Return (X, Y) of the center of cell containing provided text 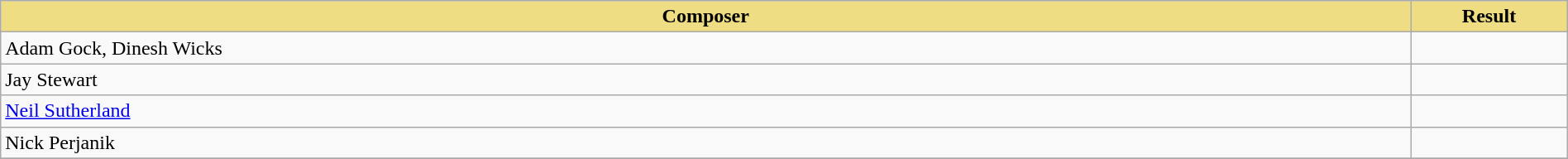
Jay Stewart (706, 79)
Neil Sutherland (706, 111)
Nick Perjanik (706, 142)
Composer (706, 17)
Adam Gock, Dinesh Wicks (706, 48)
Result (1489, 17)
